Search for the cell housing the specified text and yield its [x, y] center coordinate. 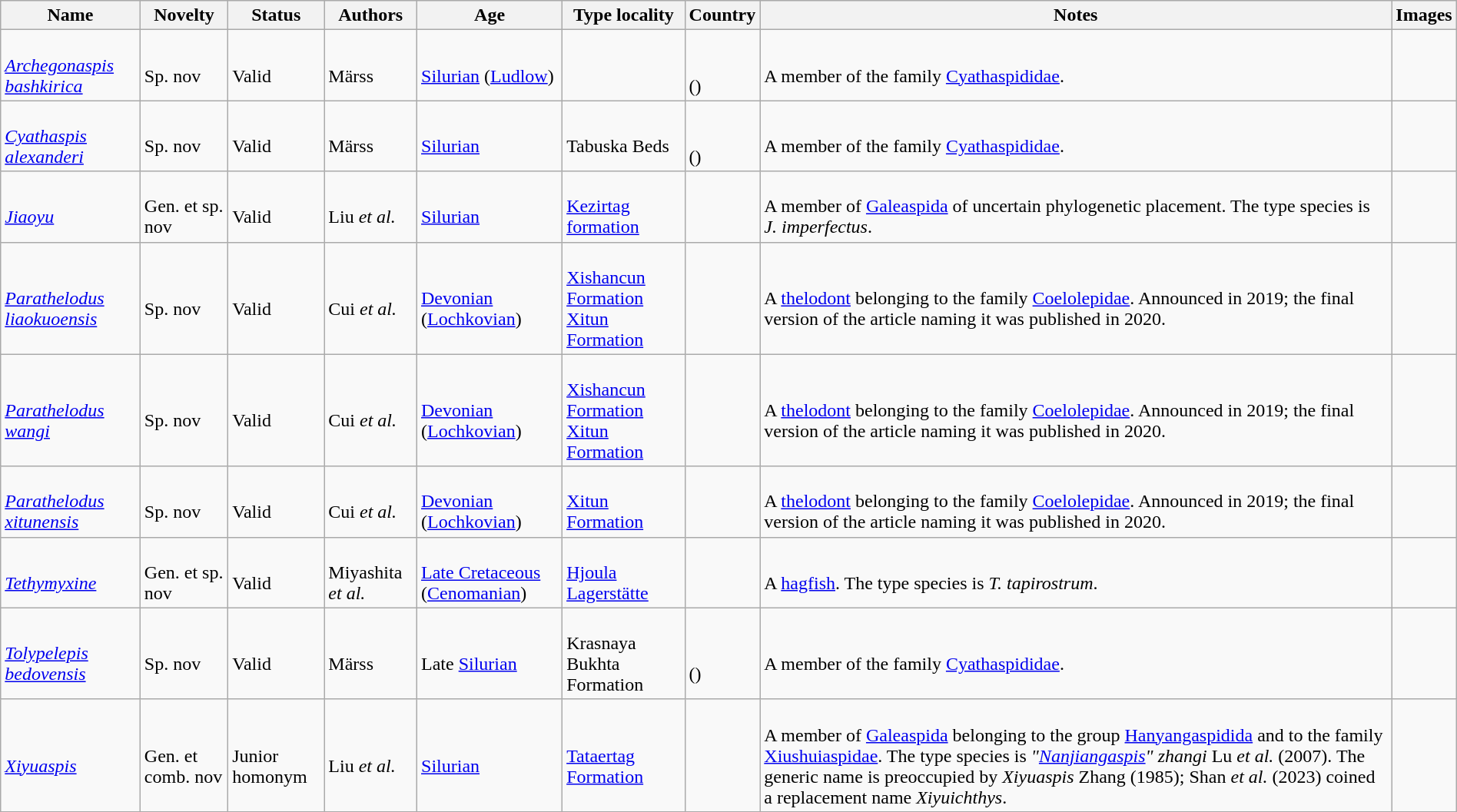
Archegonaspis bashkirica [71, 65]
Notes [1076, 15]
Late Cretaceous (Cenomanian) [490, 572]
Parathelodus xitunensis [71, 502]
Tethymyxine [71, 572]
Tabuska Beds [624, 136]
A member of Galeaspida of uncertain phylogenetic placement. The type species is J. imperfectus. [1076, 207]
Authors [370, 15]
Xitun Formation [624, 502]
Name [71, 15]
Late Silurian [490, 653]
Jiaoyu [71, 207]
Tolypelepis bedovensis [71, 653]
A hagfish. The type species is T. tapirostrum. [1076, 572]
Silurian (Ludlow) [490, 65]
Status [277, 15]
Cyathaspis alexanderi [71, 136]
Parathelodus wangi [71, 410]
Novelty [184, 15]
Miyashita et al. [370, 572]
Xiyuaspis [71, 755]
Junior homonym [277, 755]
Hjoula Lagerstätte [624, 572]
Age [490, 15]
Kezirtag formation [624, 207]
Tataertag Formation [624, 755]
Krasnaya Bukhta Formation [624, 653]
Type locality [624, 15]
Gen. et comb. nov [184, 755]
Images [1424, 15]
Parathelodus liaokuoensis [71, 298]
Country [722, 15]
